Return [x, y] of the center of cell containing provided text 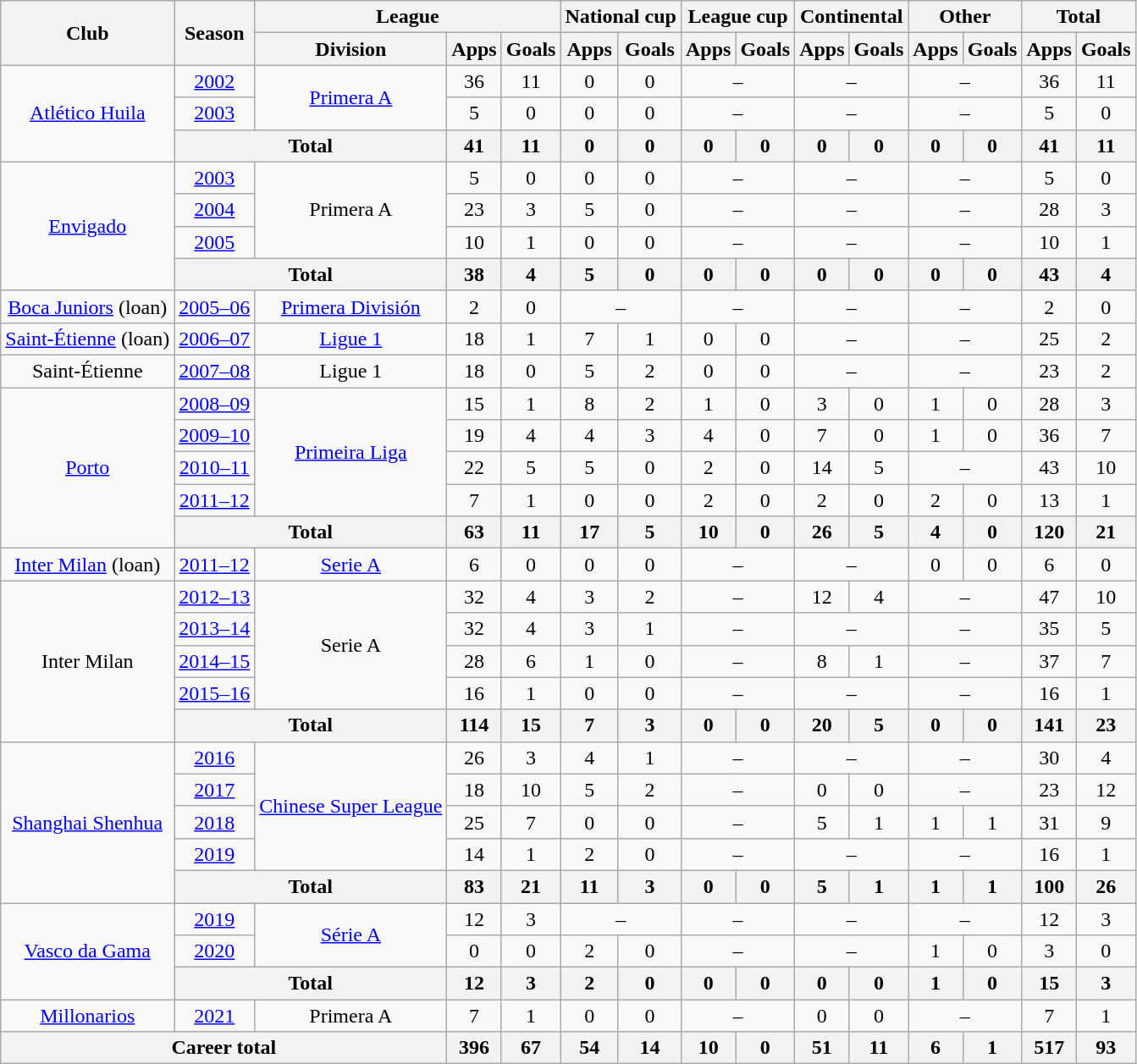
47 [1049, 597]
Vasco da Gama [88, 951]
2004 [215, 210]
Inter Milan [88, 661]
Saint-Étienne [88, 371]
67 [531, 1048]
Primeira Liga [350, 452]
9 [1106, 822]
93 [1106, 1048]
2013–14 [215, 629]
114 [474, 725]
31 [1049, 822]
Other [965, 17]
17 [589, 532]
38 [474, 274]
Season [215, 33]
2010–11 [215, 468]
Millonarios [88, 1016]
100 [1049, 886]
2020 [215, 951]
Career total [224, 1048]
2005 [215, 242]
Porto [88, 468]
2007–08 [215, 371]
Continental [852, 17]
54 [589, 1048]
2014–15 [215, 661]
396 [474, 1048]
National cup [621, 17]
2008–09 [215, 404]
120 [1049, 532]
30 [1049, 758]
2005–06 [215, 306]
19 [474, 436]
83 [474, 886]
22 [474, 468]
2009–10 [215, 436]
13 [1049, 500]
Envigado [88, 226]
Division [350, 49]
Inter Milan (loan) [88, 565]
Shanghai Shenhua [88, 822]
Club [88, 33]
63 [474, 532]
2012–13 [215, 597]
Chinese Super League [350, 806]
35 [1049, 629]
Boca Juniors (loan) [88, 306]
2017 [215, 790]
Série A [350, 934]
Primera División [350, 306]
Saint-Étienne (loan) [88, 339]
2002 [215, 81]
2015–16 [215, 693]
2018 [215, 822]
37 [1049, 661]
141 [1049, 725]
2016 [215, 758]
2006–07 [215, 339]
League cup [737, 17]
517 [1049, 1048]
2021 [215, 1016]
League [408, 17]
20 [822, 725]
51 [822, 1048]
Atlético Huila [88, 113]
